Search for the cell housing the specified text and yield its (x, y) center coordinate. 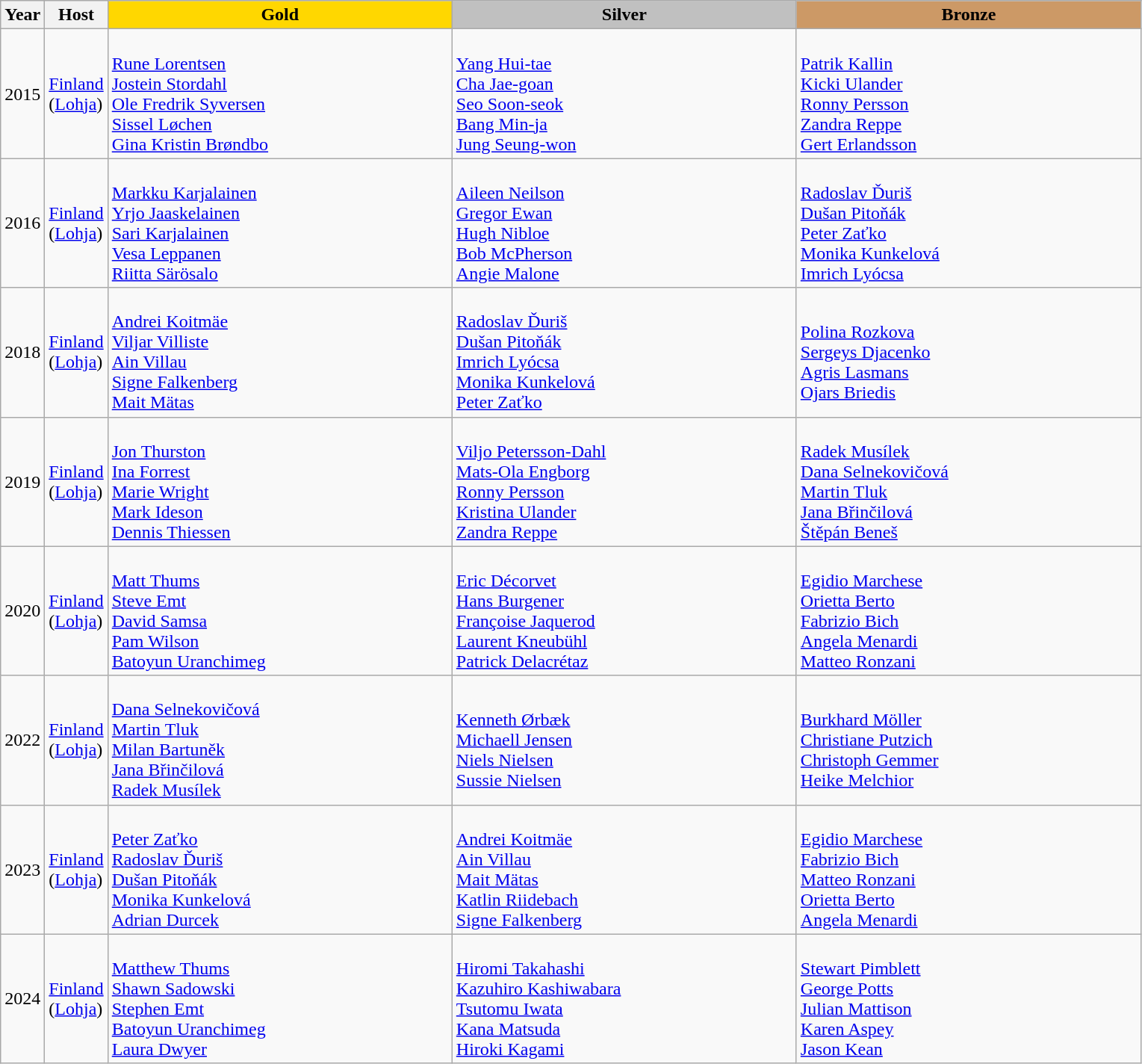
2023 (22, 870)
Radoslav ĎurišDušan PitoňákImrich LyócsaMonika KunkelováPeter Zaťko (624, 353)
Stewart PimblettGeorge PottsJulian MattisonKaren AspeyJason Kean (968, 998)
Bronze (968, 15)
Andrei KoitmäeAin VillauMait MätasKatlin RiidebachSigne Falkenberg (624, 870)
Kenneth Ørbæk Michaell Jensen Niels Nielsen Sussie Nielsen (624, 740)
Radek Musílek Dana Selnekovičová Martin Tluk Jana Břinčilová Štěpán Beneš (968, 481)
Dana Selnekovičová Martin Tluk Milan Bartuněk Jana Břinčilová Radek Musílek (279, 740)
Eric Décorvet Hans Burgener Françoise Jaquerod Laurent Kneubühl Patrick Delacrétaz (624, 611)
2022 (22, 740)
Yang Hui-tae Cha Jae-goan Seo Soon-seok Bang Min-ja Jung Seung-won (624, 94)
2018 (22, 353)
Silver (624, 15)
2020 (22, 611)
2024 (22, 998)
Andrei KoitmäeViljar VillisteAin VillauSigne FalkenbergMait Mätas (279, 353)
Matthew ThumsShawn SadowskiStephen EmtBatoyun UranchimegLaura Dwyer (279, 998)
Polina RozkovaSergeys DjacenkoAgris LasmansOjars Briedis (968, 353)
Burkhard Möller Christiane Putzich Christoph Gemmer Heike Melchior (968, 740)
Egidio MarcheseFabrizio BichMatteo RonzaniOrietta BertoAngela Menardi (968, 870)
2015 (22, 94)
Gold (279, 15)
Host (76, 15)
2019 (22, 481)
Matt Thums Steve Emt David Samsa Pam Wilson Batoyun Uranchimeg (279, 611)
Markku Karjalainen Yrjo Jaaskelainen Sari Karjalainen Vesa Leppanen Riitta Särösalo (279, 223)
Radoslav Ďuriš Dušan Pitoňák Peter Zaťko Monika Kunkelová Imrich Lyócsa (968, 223)
Jon Thurston Ina Forrest Marie Wright Mark Ideson Dennis Thiessen (279, 481)
Year (22, 15)
Viljo Petersson-Dahl Mats-Ola Engborg Ronny Persson Kristina Ulander Zandra Reppe (624, 481)
Peter ZaťkoRadoslav ĎurišDušan PitoňákMonika KunkelováAdrian Durcek (279, 870)
Rune Lorentsen Jostein Stordahl Ole Fredrik Syversen Sissel Løchen Gina Kristin Brøndbo (279, 94)
Aileen Neilson Gregor Ewan Hugh Nibloe Bob McPherson Angie Malone (624, 223)
Hiromi TakahashiKazuhiro KashiwabaraTsutomu IwataKana MatsudaHiroki Kagami (624, 998)
2016 (22, 223)
Patrik Kallin Kicki Ulander Ronny Persson Zandra Reppe Gert Erlandsson (968, 94)
Egidio Marchese Orietta Berto Fabrizio Bich Angela Menardi Matteo Ronzani (968, 611)
